Determine the [x, y] coordinate at the center of the cell enclosing the given text.  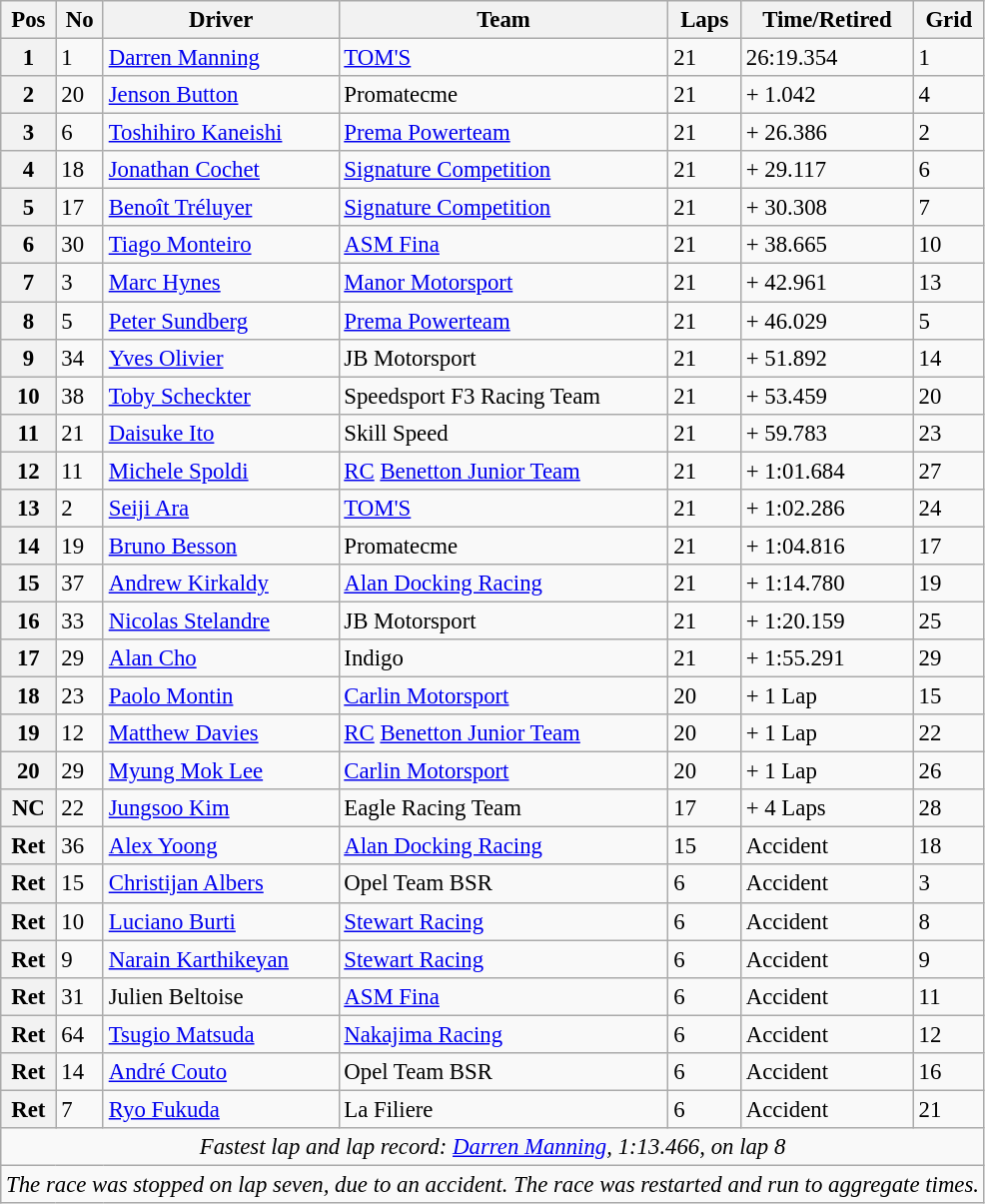
Fastest lap and lap record: Darren Manning, 1:13.466, on lap 8 [493, 1147]
Jungsoo Kim [221, 808]
Luciano Burti [221, 921]
Jenson Button [221, 95]
Narain Karthikeyan [221, 959]
36 [80, 846]
Seiji Ara [221, 509]
+ 26.386 [827, 133]
+ 42.961 [827, 283]
27 [949, 471]
Nicolas Stelandre [221, 620]
64 [80, 1034]
+ 51.892 [827, 358]
33 [80, 620]
Manor Motorsport [503, 283]
+ 38.665 [827, 245]
+ 1:20.159 [827, 620]
Matthew Davies [221, 733]
Michele Spoldi [221, 471]
+ 53.459 [827, 396]
Skill Speed [503, 433]
26 [949, 771]
Ryo Fukuda [221, 1109]
+ 30.308 [827, 208]
30 [80, 245]
25 [949, 620]
+ 1:01.684 [827, 471]
31 [80, 996]
Benoît Tréluyer [221, 208]
Peter Sundberg [221, 321]
+ 1:14.780 [827, 584]
Grid [949, 20]
26:19.354 [827, 58]
André Couto [221, 1072]
Speedsport F3 Racing Team [503, 396]
38 [80, 396]
Tiago Monteiro [221, 245]
La Filiere [503, 1109]
34 [80, 358]
Paolo Montin [221, 696]
28 [949, 808]
Darren Manning [221, 58]
NC [28, 808]
+ 1:04.816 [827, 546]
Daisuke Ito [221, 433]
37 [80, 584]
The race was stopped on lap seven, due to an accident. The race was restarted and run to aggregate times. [493, 1184]
Indigo [503, 658]
Tsugio Matsuda [221, 1034]
Marc Hynes [221, 283]
Driver [221, 20]
Christijan Albers [221, 884]
Myung Mok Lee [221, 771]
Alan Cho [221, 658]
+ 1.042 [827, 95]
Jonathan Cochet [221, 170]
Nakajima Racing [503, 1034]
24 [949, 509]
Eagle Racing Team [503, 808]
Team [503, 20]
Julien Beltoise [221, 996]
Alex Yoong [221, 846]
Bruno Besson [221, 546]
Laps [704, 20]
+ 59.783 [827, 433]
+ 4 Laps [827, 808]
+ 29.117 [827, 170]
Andrew Kirkaldy [221, 584]
Yves Olivier [221, 358]
+ 1:02.286 [827, 509]
Pos [28, 20]
No [80, 20]
+ 1:55.291 [827, 658]
+ 46.029 [827, 321]
Toby Scheckter [221, 396]
Toshihiro Kaneishi [221, 133]
Time/Retired [827, 20]
